Search for the cell housing the specified text and yield its [x, y] center coordinate. 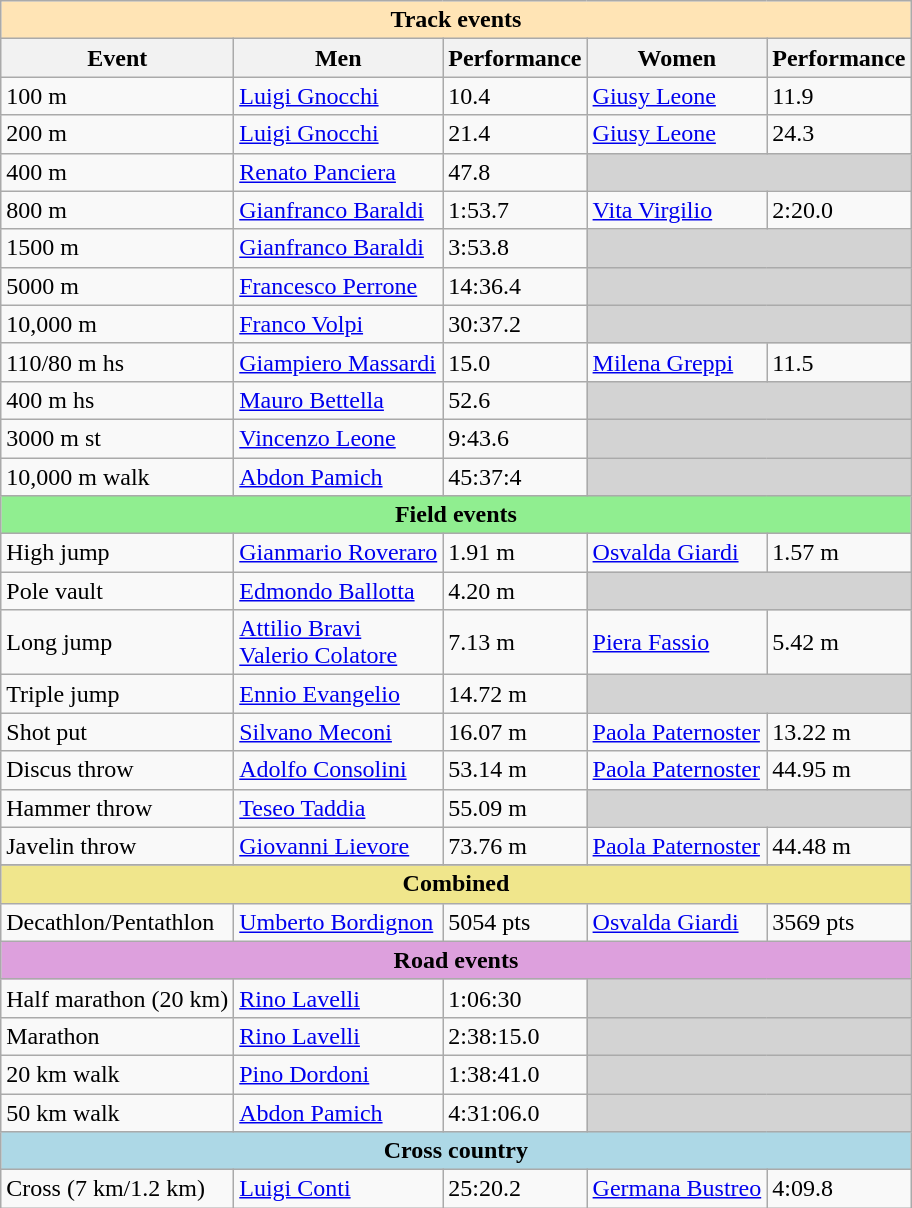
Giampiero Massardi [338, 362]
1:06:30 [515, 998]
800 m [118, 210]
Germana Bustreo [677, 1189]
400 m [118, 172]
Edmondo Ballotta [338, 591]
45:37:4 [515, 477]
Renato Panciera [338, 172]
24.3 [839, 134]
11.5 [839, 362]
Cross country [456, 1151]
Pole vault [118, 591]
Javelin throw [118, 846]
Long jump [118, 642]
15.0 [515, 362]
Combined [456, 884]
Event [118, 58]
Francesco Perrone [338, 286]
10.4 [515, 96]
47.8 [515, 172]
53.14 m [515, 770]
Teseo Taddia [338, 808]
Franco Volpi [338, 324]
5000 m [118, 286]
Milena Greppi [677, 362]
7.13 m [515, 642]
Hammer throw [118, 808]
Marathon [118, 1036]
Vita Virgilio [677, 210]
Adolfo Consolini [338, 770]
Mauro Bettella [338, 400]
1500 m [118, 248]
Men [338, 58]
High jump [118, 553]
Gianmario Roveraro [338, 553]
3569 pts [839, 922]
Giovanni Lievore [338, 846]
73.76 m [515, 846]
16.07 m [515, 732]
30:37.2 [515, 324]
Triple jump [118, 694]
10,000 m [118, 324]
14:36.4 [515, 286]
5.42 m [839, 642]
Vincenzo Leone [338, 438]
44.95 m [839, 770]
44.48 m [839, 846]
2:20.0 [839, 210]
11.9 [839, 96]
3:53.8 [515, 248]
50 km walk [118, 1113]
Cross (7 km/1.2 km) [118, 1189]
Decathlon/Pentathlon [118, 922]
4:31:06.0 [515, 1113]
110/80 m hs [118, 362]
Field events [456, 515]
52.6 [515, 400]
Attilio BraviValerio Colatore [338, 642]
Track events [456, 20]
10,000 m walk [118, 477]
4.20 m [515, 591]
5054 pts [515, 922]
Luigi Conti [338, 1189]
400 m hs [118, 400]
1:53.7 [515, 210]
1.91 m [515, 553]
Pino Dordoni [338, 1074]
3000 m st [118, 438]
13.22 m [839, 732]
55.09 m [515, 808]
Half marathon (20 km) [118, 998]
Piera Fassio [677, 642]
Ennio Evangelio [338, 694]
Umberto Bordignon [338, 922]
25:20.2 [515, 1189]
9:43.6 [515, 438]
Discus throw [118, 770]
200 m [118, 134]
Women [677, 58]
1.57 m [839, 553]
14.72 m [515, 694]
100 m [118, 96]
20 km walk [118, 1074]
2:38:15.0 [515, 1036]
21.4 [515, 134]
Shot put [118, 732]
Silvano Meconi [338, 732]
4:09.8 [839, 1189]
Road events [456, 960]
1:38:41.0 [515, 1074]
